For the text-containing cell, return its midpoint in [X, Y] coordinate format. 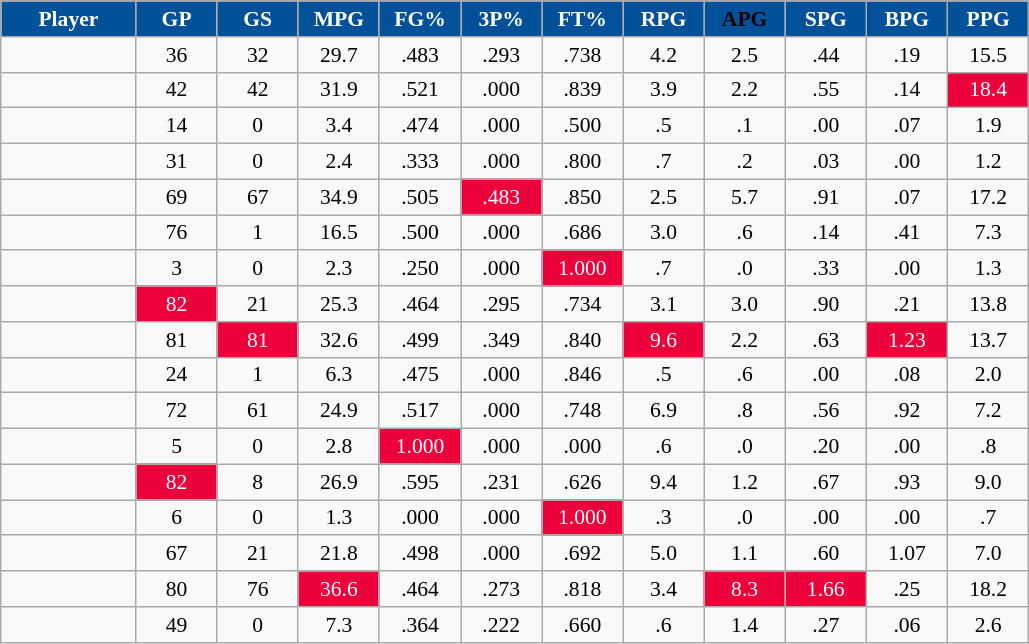
.499 [420, 340]
.63 [826, 340]
.3 [664, 518]
49 [176, 625]
2.8 [338, 447]
25.3 [338, 304]
.27 [826, 625]
.474 [420, 126]
16.5 [338, 233]
.41 [906, 233]
.55 [826, 90]
5.0 [664, 554]
69 [176, 197]
3.9 [664, 90]
.505 [420, 197]
.25 [906, 589]
3P% [502, 19]
.08 [906, 375]
.364 [420, 625]
24 [176, 375]
80 [176, 589]
.60 [826, 554]
.333 [420, 162]
36.6 [338, 589]
3.1 [664, 304]
34.9 [338, 197]
2.0 [988, 375]
.222 [502, 625]
17.2 [988, 197]
4.2 [664, 55]
6 [176, 518]
3 [176, 269]
.818 [582, 589]
.850 [582, 197]
.56 [826, 411]
.91 [826, 197]
.03 [826, 162]
24.9 [338, 411]
.231 [502, 482]
.498 [420, 554]
PPG [988, 19]
.20 [826, 447]
13.8 [988, 304]
1.9 [988, 126]
GS [258, 19]
.293 [502, 55]
.295 [502, 304]
.67 [826, 482]
2.4 [338, 162]
5 [176, 447]
BPG [906, 19]
.840 [582, 340]
.250 [420, 269]
.626 [582, 482]
6.3 [338, 375]
31.9 [338, 90]
5.7 [744, 197]
.734 [582, 304]
.44 [826, 55]
72 [176, 411]
15.5 [988, 55]
31 [176, 162]
9.4 [664, 482]
FG% [420, 19]
2.3 [338, 269]
1.4 [744, 625]
.92 [906, 411]
.273 [502, 589]
.738 [582, 55]
2.6 [988, 625]
7.2 [988, 411]
.660 [582, 625]
APG [744, 19]
32.6 [338, 340]
6.9 [664, 411]
.33 [826, 269]
8 [258, 482]
.692 [582, 554]
.517 [420, 411]
.800 [582, 162]
18.2 [988, 589]
.475 [420, 375]
.06 [906, 625]
MPG [338, 19]
.2 [744, 162]
1.07 [906, 554]
.686 [582, 233]
SPG [826, 19]
1.1 [744, 554]
.748 [582, 411]
GP [176, 19]
21.8 [338, 554]
1.66 [826, 589]
RPG [664, 19]
26.9 [338, 482]
36 [176, 55]
.839 [582, 90]
.19 [906, 55]
7.0 [988, 554]
.349 [502, 340]
FT% [582, 19]
Player [68, 19]
18.4 [988, 90]
1.23 [906, 340]
8.3 [744, 589]
13.7 [988, 340]
29.7 [338, 55]
.90 [826, 304]
.846 [582, 375]
.1 [744, 126]
.93 [906, 482]
61 [258, 411]
14 [176, 126]
9.0 [988, 482]
.595 [420, 482]
9.6 [664, 340]
32 [258, 55]
.21 [906, 304]
.521 [420, 90]
